Find where the given text appears and provide that cell's center as (x, y) coordinate. 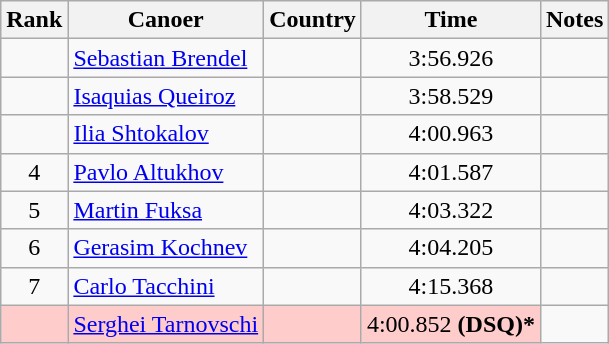
Sebastian Brendel (166, 58)
4 (34, 172)
Country (313, 20)
Ilia Shtokalov (166, 134)
3:56.926 (450, 58)
4:03.322 (450, 210)
Carlo Tacchini (166, 286)
4:00.852 (DSQ)* (450, 324)
4:00.963 (450, 134)
Isaquias Queiroz (166, 96)
Serghei Tarnovschi (166, 324)
7 (34, 286)
Notes (574, 20)
Gerasim Kochnev (166, 248)
4:04.205 (450, 248)
Rank (34, 20)
3:58.529 (450, 96)
Martin Fuksa (166, 210)
Pavlo Altukhov (166, 172)
4:15.368 (450, 286)
Canoer (166, 20)
4:01.587 (450, 172)
6 (34, 248)
5 (34, 210)
Time (450, 20)
